Provide the [X, Y] coordinate of the cell's center where the given text is located.  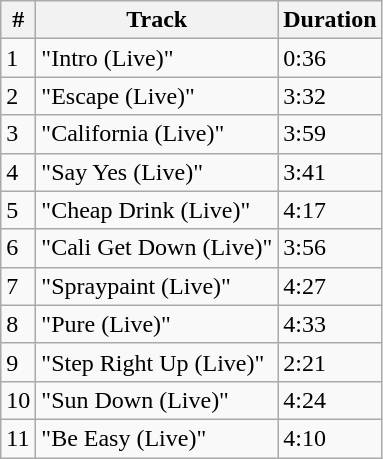
7 [18, 286]
2:21 [330, 362]
"Pure (Live)" [157, 324]
4:27 [330, 286]
"Spraypaint (Live)" [157, 286]
4:33 [330, 324]
4:10 [330, 438]
"California (Live)" [157, 134]
0:36 [330, 58]
4:17 [330, 210]
"Cali Get Down (Live)" [157, 248]
3:32 [330, 96]
Track [157, 20]
2 [18, 96]
Duration [330, 20]
8 [18, 324]
5 [18, 210]
3 [18, 134]
4:24 [330, 400]
10 [18, 400]
3:56 [330, 248]
"Sun Down (Live)" [157, 400]
3:41 [330, 172]
"Escape (Live)" [157, 96]
# [18, 20]
1 [18, 58]
"Intro (Live)" [157, 58]
11 [18, 438]
6 [18, 248]
4 [18, 172]
"Cheap Drink (Live)" [157, 210]
9 [18, 362]
"Be Easy (Live)" [157, 438]
"Step Right Up (Live)" [157, 362]
3:59 [330, 134]
"Say Yes (Live)" [157, 172]
